Determine the [x, y] coordinate at the center of the cell enclosing the given text.  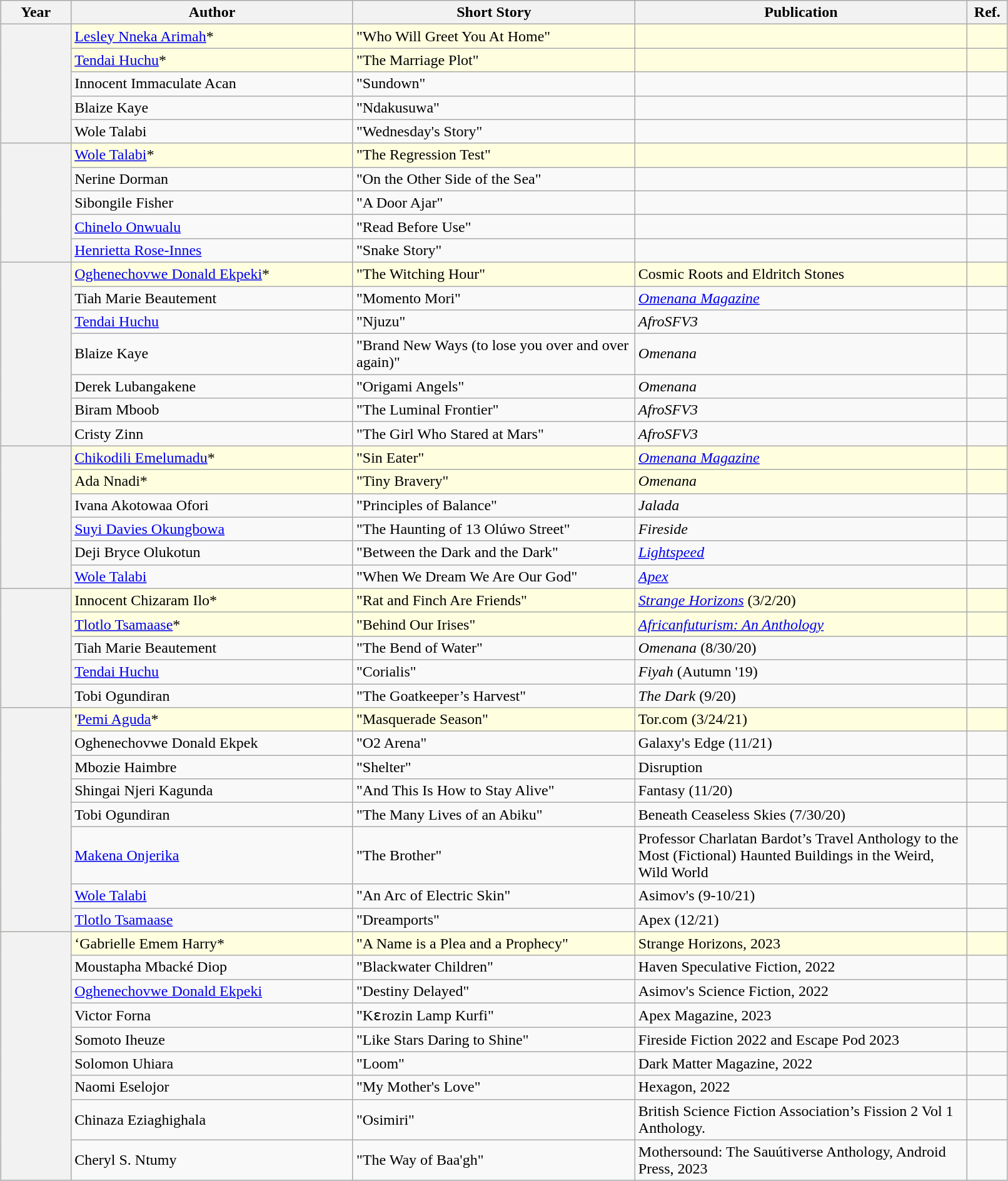
Strange Horizons, 2023 [800, 943]
"The Many Lives of an Abiku" [494, 815]
"Rat and Finch Are Friends" [494, 600]
"The Bend of Water" [494, 648]
"Sundown" [494, 84]
Beneath Ceaseless Skies (7/30/20) [800, 815]
"Behind Our Irises" [494, 624]
Short Story [494, 13]
"An Arc of Electric Skin" [494, 896]
Oghenechovwe Donald Ekpeki* [213, 274]
Tendai Huchu* [213, 60]
Ada Nnadi* [213, 481]
Professor Charlatan Bardot’s Travel Anthology to the Most (Fictional) Haunted Buildings in the Weird, Wild World [800, 855]
Chinelo Onwualu [213, 226]
Mbozie Haimbre [213, 767]
Fiyah (Autumn '19) [800, 671]
"Momento Mori" [494, 298]
"Ndakusuwa" [494, 108]
Shingai Njeri Kagunda [213, 791]
"Who Will Greet You At Home" [494, 36]
Tor.com (3/24/21) [800, 720]
"Osimiri" [494, 1119]
Chinaza Eziaghighala [213, 1119]
"A Door Ajar" [494, 203]
Cheryl S. Ntumy [213, 1160]
"Wednesday's Story" [494, 131]
Ref. [987, 13]
Apex Magazine, 2023 [800, 1015]
Innocent Chizaram Ilo* [213, 600]
'Pemi Aguda* [213, 720]
‘Gabrielle Emem Harry* [213, 943]
"Read Before Use" [494, 226]
"The Marriage Plot" [494, 60]
Deji Bryce Olukotun [213, 553]
"Tiny Bravery" [494, 481]
Strange Horizons (3/2/20) [800, 600]
Henrietta Rose-Innes [213, 250]
"Destiny Delayed" [494, 991]
"O2 Arena" [494, 743]
Oghenechovwe Donald Ekpeki [213, 991]
Fireside Fiction 2022 and Escape Pod 2023 [800, 1040]
"Dreamports" [494, 920]
Ivana Akotowaa Ofori [213, 505]
Innocent Immaculate Acan [213, 84]
"The Girl Who Stared at Mars" [494, 434]
"The Luminal Frontier" [494, 410]
Dark Matter Magazine, 2022 [800, 1063]
Apex (12/21) [800, 920]
"Sin Eater" [494, 458]
Derek Lubangakene [213, 386]
Cristy Zinn [213, 434]
Naomi Eselojor [213, 1087]
Victor Forna [213, 1015]
Somoto Iheuze [213, 1040]
"The Brother" [494, 855]
"My Mother's Love" [494, 1087]
The Dark (9/20) [800, 696]
"The Goatkeeper’s Harvest" [494, 696]
"Principles of Balance" [494, 505]
Haven Speculative Fiction, 2022 [800, 967]
Cosmic Roots and Eldritch Stones [800, 274]
Tlotlo Tsamaase [213, 920]
British Science Fiction Association’s Fission 2 Vol 1 Anthology. [800, 1119]
Apex [800, 576]
"Blackwater Children" [494, 967]
"Corialis" [494, 671]
"Origami Angels" [494, 386]
Hexagon, 2022 [800, 1087]
"When We Dream We Are Our God" [494, 576]
Omenana (8/30/20) [800, 648]
Asimov's (9-10/21) [800, 896]
Moustapha Mbacké Diop [213, 967]
Lightspeed [800, 553]
Year [36, 13]
Publication [800, 13]
Lesley Nneka Arimah* [213, 36]
Fantasy (11/20) [800, 791]
Africanfuturism: An Anthology [800, 624]
Galaxy's Edge (11/21) [800, 743]
"Between the Dark and the Dark" [494, 553]
Nerine Dorman [213, 179]
"The Witching Hour" [494, 274]
Solomon Uhiara [213, 1063]
"Shelter" [494, 767]
"Snake Story" [494, 250]
Disruption [800, 767]
Sibongile Fisher [213, 203]
"Njuzu" [494, 322]
Chikodili Emelumadu* [213, 458]
"The Haunting of 13 Olúwo Street" [494, 529]
Tlotlo Tsamaase* [213, 624]
Biram Mboob [213, 410]
Fireside [800, 529]
"Masquerade Season" [494, 720]
"A Name is a Plea and a Prophecy" [494, 943]
"On the Other Side of the Sea" [494, 179]
Asimov's Science Fiction, 2022 [800, 991]
"The Way of Baa'gh" [494, 1160]
Jalada [800, 505]
Oghenechovwe Donald Ekpek [213, 743]
Suyi Davies Okungbowa [213, 529]
Makena Onjerika [213, 855]
Mothersound: The Sauútiverse Anthology, Android Press, 2023 [800, 1160]
"Like Stars Daring to Shine" [494, 1040]
"Kɛrozin Lamp Kurfi" [494, 1015]
Wole Talabi* [213, 155]
Author [213, 13]
"Loom" [494, 1063]
"And This Is How to Stay Alive" [494, 791]
"The Regression Test" [494, 155]
"Brand New Ways (to lose you over and over again)" [494, 354]
